For the text-containing cell, return its midpoint in [x, y] coordinate format. 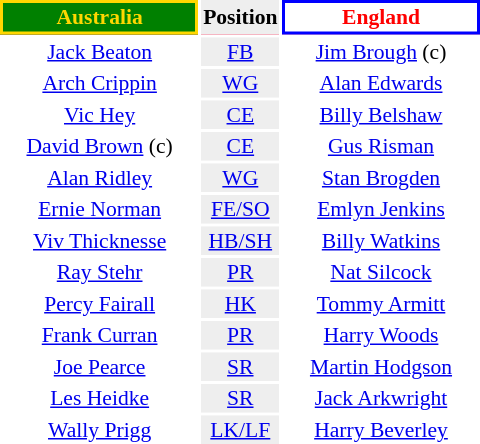
Alan Ridley [100, 178]
Arch Crippin [100, 83]
Nat Silcock [381, 272]
Harry Woods [381, 335]
Alan Edwards [381, 83]
HK [240, 304]
David Brown (c) [100, 146]
Ray Stehr [100, 272]
Ernie Norman [100, 209]
Gus Risman [381, 146]
Australia [100, 17]
Position [240, 17]
HB/SH [240, 240]
Harry Beverley [381, 430]
Jack Arkwright [381, 398]
Billy Watkins [381, 240]
Frank Curran [100, 335]
LK/LF [240, 430]
Emlyn Jenkins [381, 209]
Billy Belshaw [381, 114]
Martin Hodgson [381, 366]
Joe Pearce [100, 366]
FE/SO [240, 209]
Wally Prigg [100, 430]
Vic Hey [100, 114]
Jack Beaton [100, 52]
Stan Brogden [381, 178]
Viv Thicknesse [100, 240]
England [381, 17]
Jim Brough (c) [381, 52]
Tommy Armitt [381, 304]
FB [240, 52]
Percy Fairall [100, 304]
Les Heidke [100, 398]
